Extract the [X, Y] coordinate from the center of the cell holding the provided text.  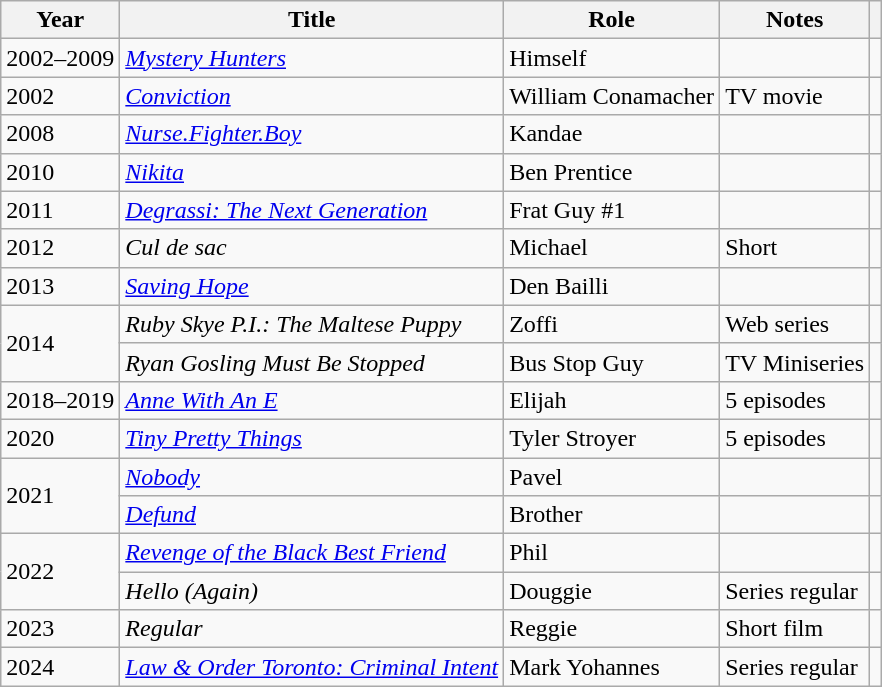
2002 [60, 96]
Law & Order Toronto: Criminal Intent [312, 667]
Revenge of the Black Best Friend [312, 553]
Phil [612, 553]
Den Bailli [612, 286]
Nobody [312, 477]
2011 [60, 210]
2024 [60, 667]
Saving Hope [312, 286]
Regular [312, 629]
Short film [795, 629]
Frat Guy #1 [612, 210]
Ben Prentice [612, 172]
2018–2019 [60, 400]
Conviction [312, 96]
Anne With An E [312, 400]
Pavel [612, 477]
Web series [795, 324]
Ryan Gosling Must Be Stopped [312, 362]
Short [795, 248]
Reggie [612, 629]
William Conamacher [612, 96]
Mystery Hunters [312, 58]
Elijah [612, 400]
Nurse.Fighter.Boy [312, 134]
2008 [60, 134]
2010 [60, 172]
Brother [612, 515]
2014 [60, 343]
2022 [60, 572]
Hello (Again) [312, 591]
Tiny Pretty Things [312, 438]
2020 [60, 438]
TV Miniseries [795, 362]
TV movie [795, 96]
Cul de sac [312, 248]
Tyler Stroyer [612, 438]
Kandae [612, 134]
Year [60, 20]
2012 [60, 248]
Himself [612, 58]
Title [312, 20]
Michael [612, 248]
Zoffi [612, 324]
2013 [60, 286]
2002–2009 [60, 58]
Degrassi: The Next Generation [312, 210]
Defund [312, 515]
Notes [795, 20]
Nikita [312, 172]
2021 [60, 496]
2023 [60, 629]
Role [612, 20]
Douggie [612, 591]
Mark Yohannes [612, 667]
Bus Stop Guy [612, 362]
Ruby Skye P.I.: The Maltese Puppy [312, 324]
